Pinpoint the cell where the given text exists, returning its (x, y) midpoint coordinate. 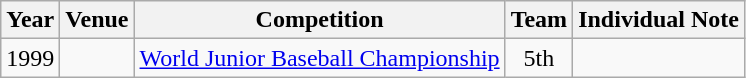
Individual Note (659, 20)
Team (539, 20)
Venue (97, 20)
World Junior Baseball Championship (320, 58)
Competition (320, 20)
1999 (30, 58)
Year (30, 20)
5th (539, 58)
